Pinpoint the cell where the given text exists, returning its [X, Y] midpoint coordinate. 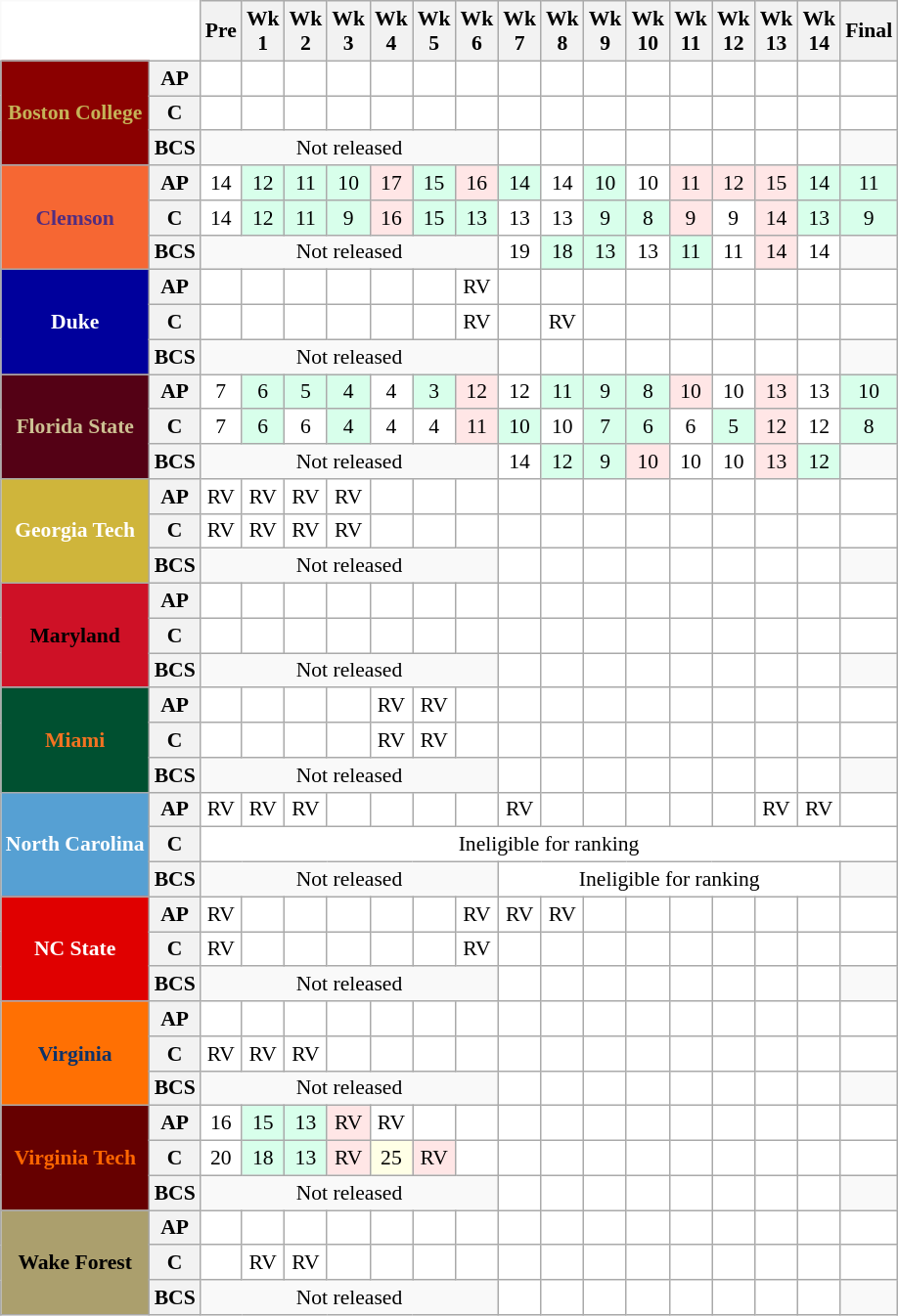
25 [391, 1159]
Wk8 [562, 31]
Boston College [75, 113]
North Carolina [75, 845]
Wk12 [734, 31]
Wk11 [691, 31]
Wk14 [819, 31]
17 [391, 183]
Clemson [75, 217]
Wk10 [648, 31]
Wk5 [434, 31]
NC State [75, 948]
Wk4 [391, 31]
3 [434, 392]
19 [519, 252]
Wk7 [519, 31]
Maryland [75, 636]
Wk13 [777, 31]
Wk2 [306, 31]
Georgia Tech [75, 532]
Florida State [75, 426]
20 [221, 1159]
Wake Forest [75, 1263]
Miami [75, 741]
Pre [221, 31]
Final [869, 31]
Virginia [75, 1054]
Virginia Tech [75, 1158]
Wk1 [263, 31]
Wk3 [348, 31]
Wk9 [606, 31]
Wk6 [476, 31]
Duke [75, 323]
